Locate the cell with the specified text and output its [x, y] center coordinate. 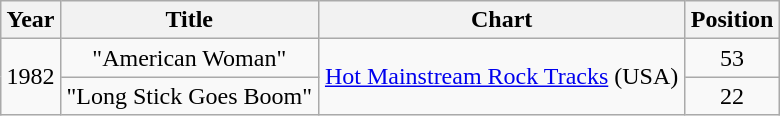
53 [732, 58]
Hot Mainstream Rock Tracks (USA) [502, 77]
1982 [30, 77]
"Long Stick Goes Boom" [189, 96]
Year [30, 20]
22 [732, 96]
"American Woman" [189, 58]
Position [732, 20]
Title [189, 20]
Chart [502, 20]
